Output the (x, y) coordinate of the center of the cell containing the given text.  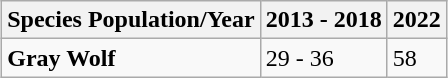
Gray Wolf (131, 58)
58 (416, 58)
Species Population/Year (131, 20)
29 - 36 (324, 58)
2022 (416, 20)
2013 - 2018 (324, 20)
